Extract the (x, y) coordinate from the center of the cell holding the provided text.  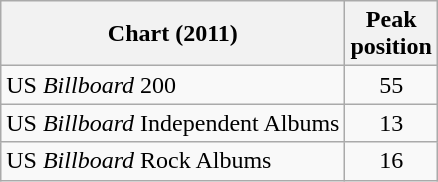
Chart (2011) (173, 34)
16 (391, 161)
US Billboard 200 (173, 85)
US Billboard Independent Albums (173, 123)
US Billboard Rock Albums (173, 161)
13 (391, 123)
55 (391, 85)
Peakposition (391, 34)
